Provide the [x, y] coordinate of the cell's center where the given text is located.  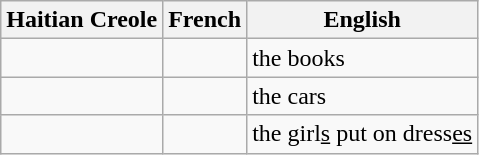
English [362, 20]
the girls put on dresses [362, 134]
Haitian Creole [82, 20]
the cars [362, 96]
French [205, 20]
the books [362, 58]
